Output the (x, y) coordinate of the center of the cell containing the given text.  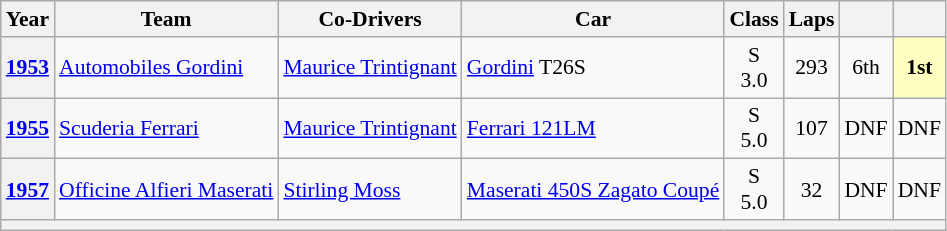
Officine Alfieri Maserati (166, 190)
S3.0 (754, 68)
Year (28, 19)
Co-Drivers (370, 19)
32 (812, 190)
1st (920, 68)
6th (866, 68)
Laps (812, 19)
Ferrari 121LM (594, 128)
Class (754, 19)
1955 (28, 128)
Maserati 450S Zagato Coupé (594, 190)
1957 (28, 190)
Gordini T26S (594, 68)
Scuderia Ferrari (166, 128)
Stirling Moss (370, 190)
Automobiles Gordini (166, 68)
1953 (28, 68)
107 (812, 128)
Car (594, 19)
293 (812, 68)
Team (166, 19)
